Identify which cell holds the provided text, then report its (x, y) central coordinate. 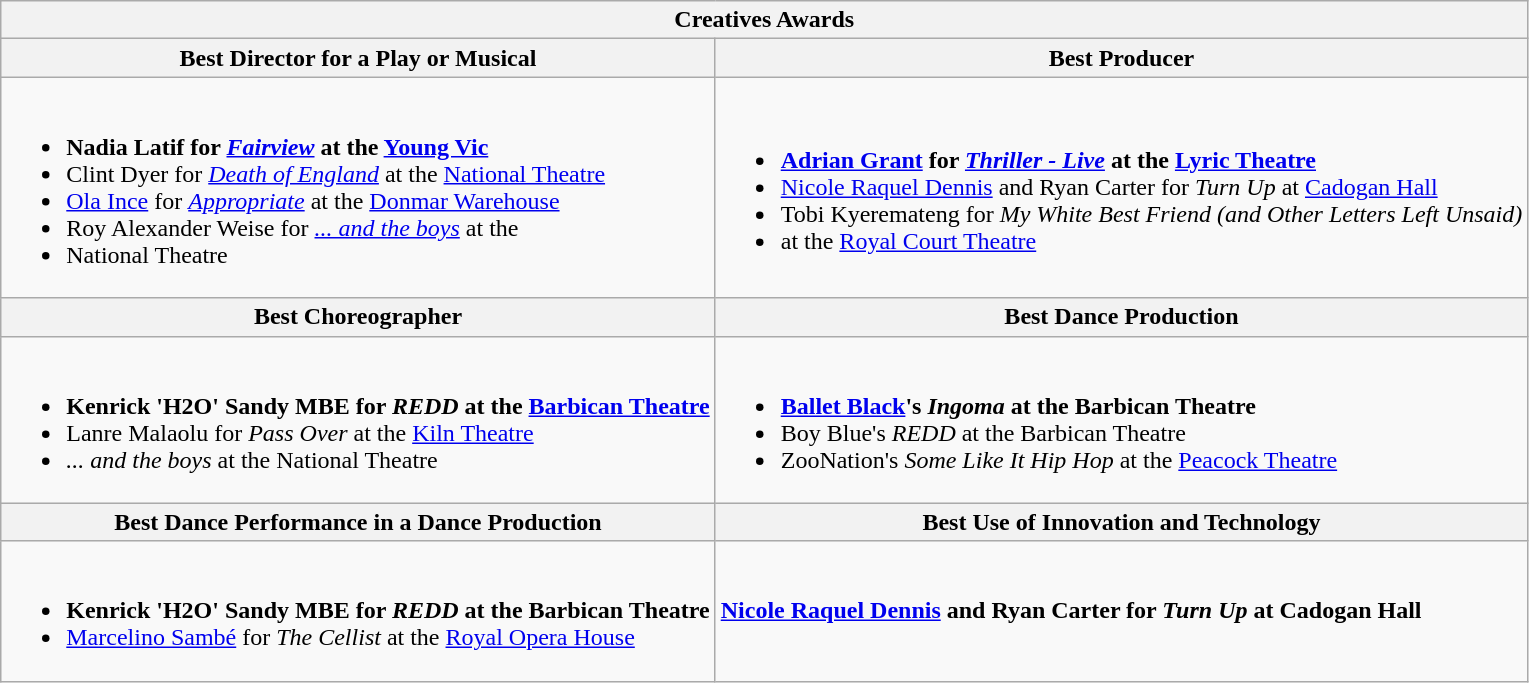
Creatives Awards (764, 20)
Best Director for a Play or Musical (358, 58)
Ballet Black's Ingoma at the Barbican TheatreBoy Blue's REDD at the Barbican TheatreZooNation's Some Like It Hip Hop at the Peacock Theatre (1122, 420)
Best Use of Innovation and Technology (1122, 522)
Best Dance Performance in a Dance Production (358, 522)
Kenrick 'H2O' Sandy MBE for REDD at the Barbican TheatreLanre Malaolu for Pass Over at the Kiln Theatre... and the boys at the National Theatre (358, 420)
Best Dance Production (1122, 317)
Best Choreographer (358, 317)
Kenrick 'H2O' Sandy MBE for REDD at the Barbican TheatreMarcelino Sambé for The Cellist at the Royal Opera House (358, 611)
Nicole Raquel Dennis and Ryan Carter for Turn Up at Cadogan Hall (1122, 611)
Best Producer (1122, 58)
